Locate the cell with the specified text and output its (X, Y) center coordinate. 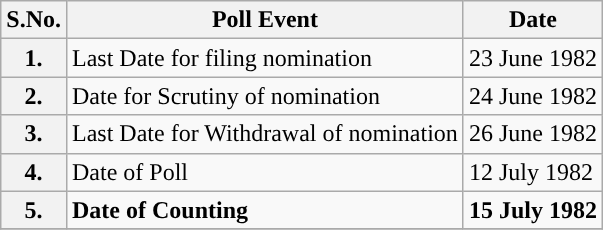
Poll Event (264, 20)
4. (34, 172)
3. (34, 134)
Date for Scrutiny of nomination (264, 96)
23 June 1982 (532, 58)
S.No. (34, 20)
26 June 1982 (532, 134)
5. (34, 210)
1. (34, 58)
12 July 1982 (532, 172)
Last Date for filing nomination (264, 58)
2. (34, 96)
24 June 1982 (532, 96)
Last Date for Withdrawal of nomination (264, 134)
15 July 1982 (532, 210)
Date of Counting (264, 210)
Date (532, 20)
Date of Poll (264, 172)
